Capture the cell that displays the provided text and extract its [x, y] central coordinate. 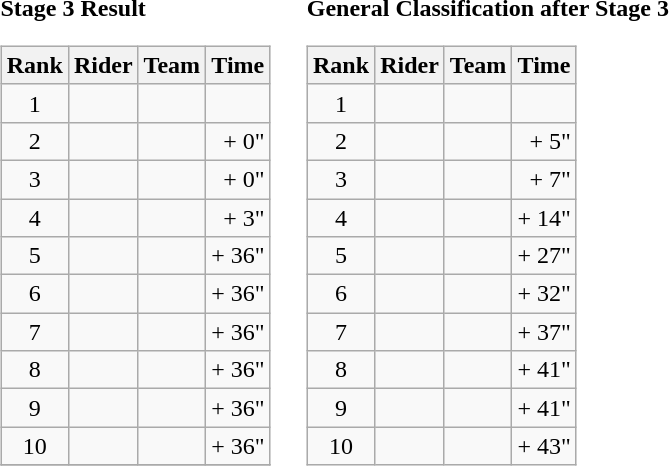
+ 3" [238, 217]
+ 43" [544, 446]
+ 32" [544, 294]
+ 5" [544, 141]
+ 7" [544, 179]
+ 27" [544, 256]
+ 37" [544, 332]
+ 14" [544, 217]
